Pinpoint the cell where the given text exists, returning its (X, Y) midpoint coordinate. 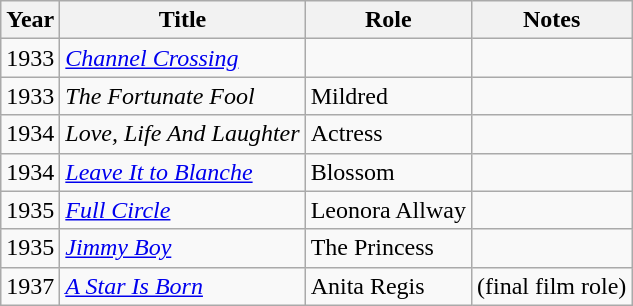
Channel Crossing (182, 58)
Year (30, 20)
The Fortunate Fool (182, 96)
The Princess (388, 248)
Title (182, 20)
Leave It to Blanche (182, 172)
Jimmy Boy (182, 248)
Mildred (388, 96)
1937 (30, 286)
Notes (551, 20)
(final film role) (551, 286)
Actress (388, 134)
Anita Regis (388, 286)
A Star Is Born (182, 286)
Leonora Allway (388, 210)
Full Circle (182, 210)
Love, Life And Laughter (182, 134)
Role (388, 20)
Blossom (388, 172)
